Detect which cell encompasses the target text, then output its [x, y] center coordinate. 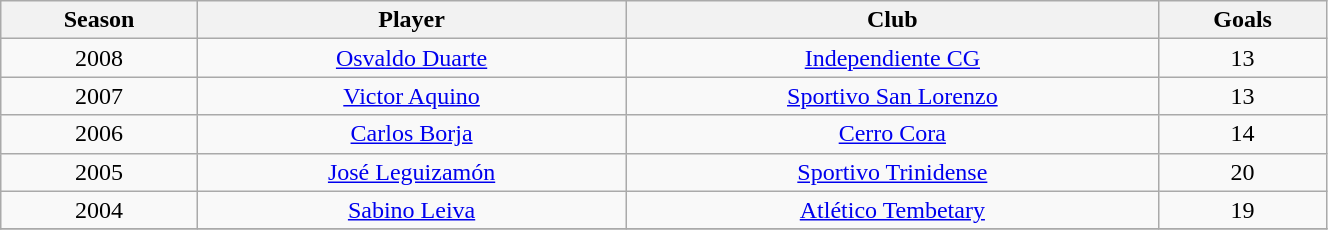
14 [1243, 134]
Atlético Tembetary [892, 210]
Player [412, 20]
2006 [99, 134]
Club [892, 20]
2007 [99, 96]
2004 [99, 210]
Sportivo San Lorenzo [892, 96]
Cerro Cora [892, 134]
Season [99, 20]
2008 [99, 58]
2005 [99, 172]
Carlos Borja [412, 134]
20 [1243, 172]
Sabino Leiva [412, 210]
Sportivo Trinidense [892, 172]
Victor Aquino [412, 96]
Goals [1243, 20]
Osvaldo Duarte [412, 58]
José Leguizamón [412, 172]
19 [1243, 210]
Independiente CG [892, 58]
